Scan for the cell matching the given text and deliver its [x, y] coordinate at center. 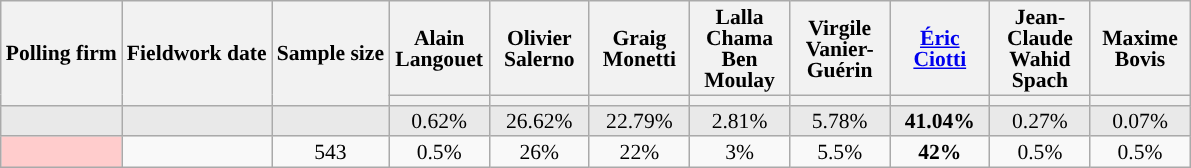
Jean-Claude Wahid Spach [1040, 48]
0.27% [1040, 120]
Lalla Chama Ben Moulay [739, 48]
0.07% [1140, 120]
5.5% [840, 152]
0.62% [439, 120]
543 [330, 152]
2.81% [739, 120]
3% [739, 152]
Alain Langouet [439, 48]
42% [940, 152]
26.62% [539, 120]
26% [539, 152]
5.78% [840, 120]
Fieldwork date [197, 53]
22.79% [639, 120]
Olivier Salerno [539, 48]
Polling firm [62, 53]
41.04% [940, 120]
22% [639, 152]
Sample size [330, 53]
Maxime Bovis [1140, 48]
Virgile Vanier-Guérin [840, 48]
Éric Ciotti [940, 48]
Graig Monetti [639, 48]
